Provide the (X, Y) coordinate of the cell's center where the given text is located.  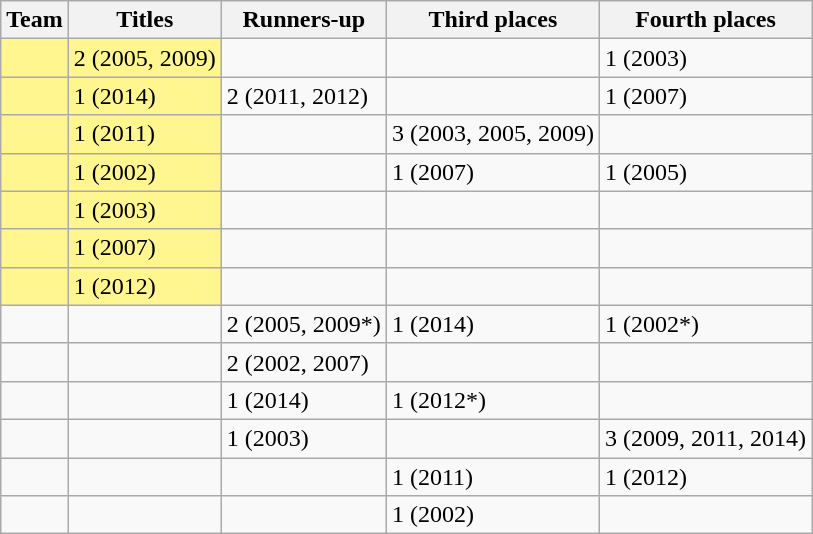
1 (2012*) (492, 400)
1 (2005) (705, 172)
Titles (144, 20)
Third places (492, 20)
Fourth places (705, 20)
3 (2003, 2005, 2009) (492, 134)
1 (2002*) (705, 324)
2 (2002, 2007) (304, 362)
Runners-up (304, 20)
Team (35, 20)
2 (2005, 2009) (144, 58)
2 (2005, 2009*) (304, 324)
2 (2011, 2012) (304, 96)
3 (2009, 2011, 2014) (705, 438)
